Output the [X, Y] coordinate of the center of the cell containing the given text.  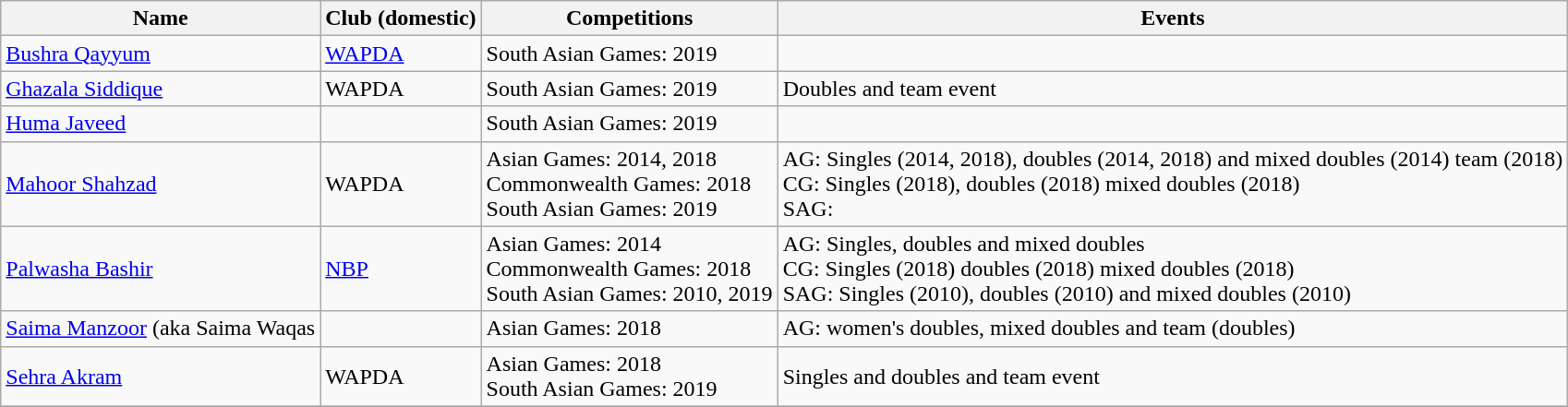
Asian Games: 2018South Asian Games: 2019 [630, 377]
AG: women's doubles, mixed doubles and team (doubles) [1173, 329]
Club (domestic) [401, 18]
Ghazala Siddique [161, 89]
Huma Javeed [161, 124]
Competitions [630, 18]
NBP [401, 269]
Asian Games: 2018 [630, 329]
Asian Games: 2014Commonwealth Games: 2018 South Asian Games: 2010, 2019 [630, 269]
Doubles and team event [1173, 89]
Sehra Akram [161, 377]
Saima Manzoor (aka Saima Waqas [161, 329]
Events [1173, 18]
Palwasha Bashir [161, 269]
AG: Singles (2014, 2018), doubles (2014, 2018) and mixed doubles (2014) team (2018)CG: Singles (2018), doubles (2018) mixed doubles (2018)SAG: [1173, 184]
Singles and doubles and team event [1173, 377]
Name [161, 18]
Asian Games: 2014, 2018 Commonwealth Games: 2018 South Asian Games: 2019 [630, 184]
Mahoor Shahzad [161, 184]
Bushra Qayyum [161, 54]
